Find where the given text appears and provide that cell's center as (x, y) coordinate. 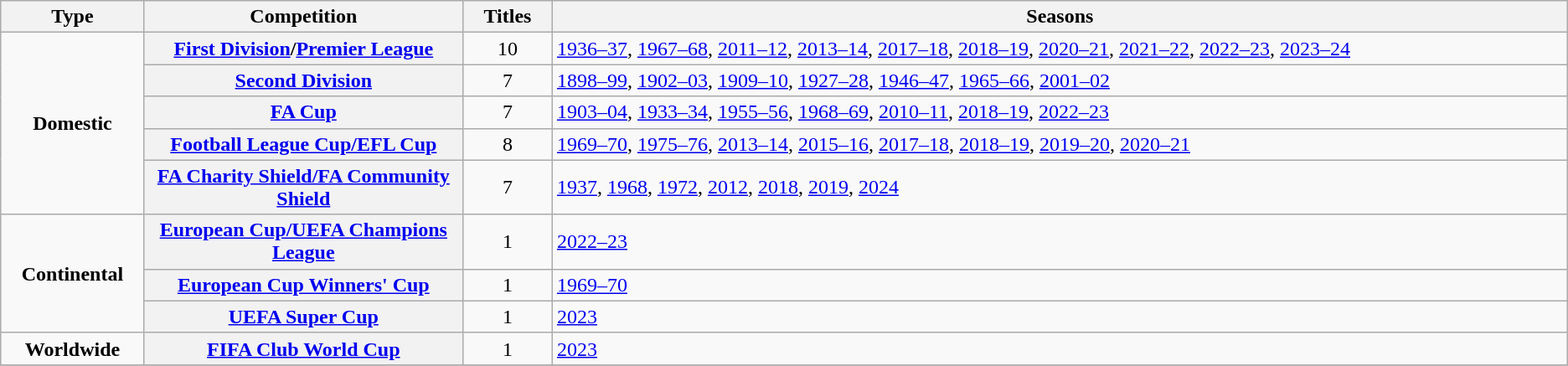
Worldwide (72, 348)
Domestic (72, 124)
10 (508, 49)
2022–23 (1060, 241)
Type (72, 17)
Football League Cup/EFL Cup (303, 144)
Seasons (1060, 17)
1936–37, 1967–68, 2011–12, 2013–14, 2017–18, 2018–19, 2020–21, 2021–22, 2022–23, 2023–24 (1060, 49)
1898–99, 1902–03, 1909–10, 1927–28, 1946–47, 1965–66, 2001–02 (1060, 80)
European Cup/UEFA Champions League (303, 241)
UEFA Super Cup (303, 317)
1969–70, 1975–76, 2013–14, 2015–16, 2017–18, 2018–19, 2019–20, 2020–21 (1060, 144)
FA Charity Shield/FA Community Shield (303, 188)
Competition (303, 17)
1903–04, 1933–34, 1955–56, 1968–69, 2010–11, 2018–19, 2022–23 (1060, 112)
European Cup Winners' Cup (303, 285)
First Division/Premier League (303, 49)
1969–70 (1060, 285)
1937, 1968, 1972, 2012, 2018, 2019, 2024 (1060, 188)
8 (508, 144)
Titles (508, 17)
Second Division (303, 80)
FIFA Club World Cup (303, 348)
Continental (72, 273)
FA Cup (303, 112)
